For the text-containing cell, return its midpoint in (x, y) coordinate format. 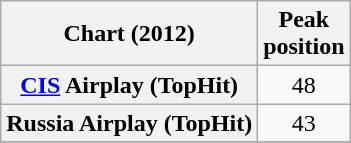
43 (304, 123)
Peakposition (304, 34)
48 (304, 85)
Russia Airplay (TopHit) (130, 123)
CIS Airplay (TopHit) (130, 85)
Chart (2012) (130, 34)
